Detect which cell encompasses the target text, then output its (X, Y) center coordinate. 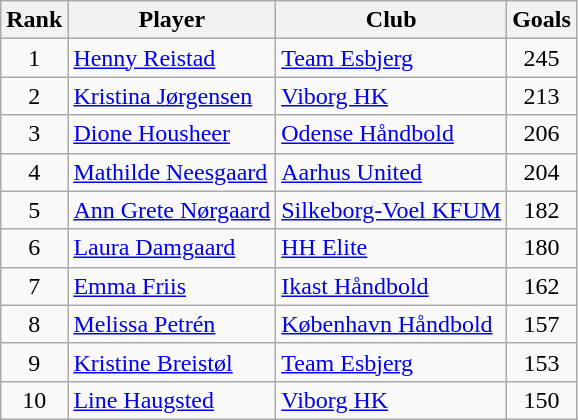
Line Haugsted (172, 400)
Henny Reistad (172, 58)
København Håndbold (392, 324)
Ikast Håndbold (392, 286)
Laura Damgaard (172, 248)
Emma Friis (172, 286)
Club (392, 20)
245 (542, 58)
7 (34, 286)
Aarhus United (392, 172)
213 (542, 96)
6 (34, 248)
Odense Håndbold (392, 134)
Silkeborg-Voel KFUM (392, 210)
Dione Housheer (172, 134)
5 (34, 210)
HH Elite (392, 248)
Melissa Petrén (172, 324)
10 (34, 400)
3 (34, 134)
206 (542, 134)
Mathilde Neesgaard (172, 172)
2 (34, 96)
153 (542, 362)
150 (542, 400)
8 (34, 324)
Goals (542, 20)
Rank (34, 20)
204 (542, 172)
9 (34, 362)
157 (542, 324)
Player (172, 20)
Kristina Jørgensen (172, 96)
182 (542, 210)
1 (34, 58)
162 (542, 286)
4 (34, 172)
Kristine Breistøl (172, 362)
Ann Grete Nørgaard (172, 210)
180 (542, 248)
